Return the (X, Y) coordinate for the center point of the cell that contains the specified text.  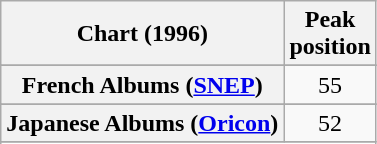
Chart (1996) (142, 34)
Peakposition (330, 34)
52 (330, 123)
French Albums (SNEP) (142, 85)
Japanese Albums (Oricon) (142, 123)
55 (330, 85)
